Extract the [x, y] coordinate from the center of the cell holding the provided text.  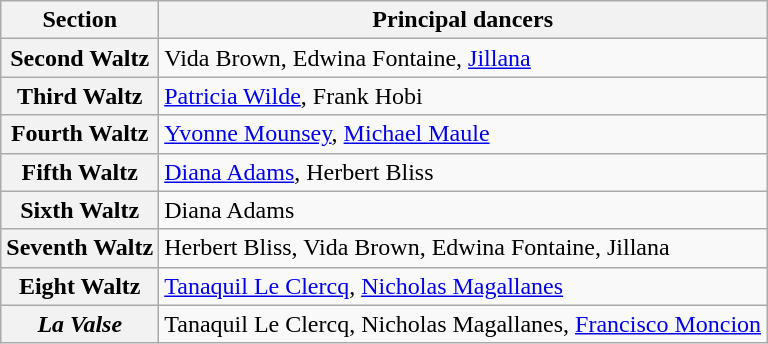
La Valse [80, 324]
Diana Adams, Herbert Bliss [463, 172]
Section [80, 20]
Eight Waltz [80, 286]
Tanaquil Le Clercq, Nicholas Magallanes, Francisco Moncion [463, 324]
Yvonne Mounsey, Michael Maule [463, 134]
Seventh Waltz [80, 248]
Diana Adams [463, 210]
Vida Brown, Edwina Fontaine, Jillana [463, 58]
Second Waltz [80, 58]
Sixth Waltz [80, 210]
Fourth Waltz [80, 134]
Fifth Waltz [80, 172]
Patricia Wilde, Frank Hobi [463, 96]
Third Waltz [80, 96]
Principal dancers [463, 20]
Tanaquil Le Clercq, Nicholas Magallanes [463, 286]
Herbert Bliss, Vida Brown, Edwina Fontaine, Jillana [463, 248]
